From the cell containing the given text, extract its center point as [x, y] coordinate. 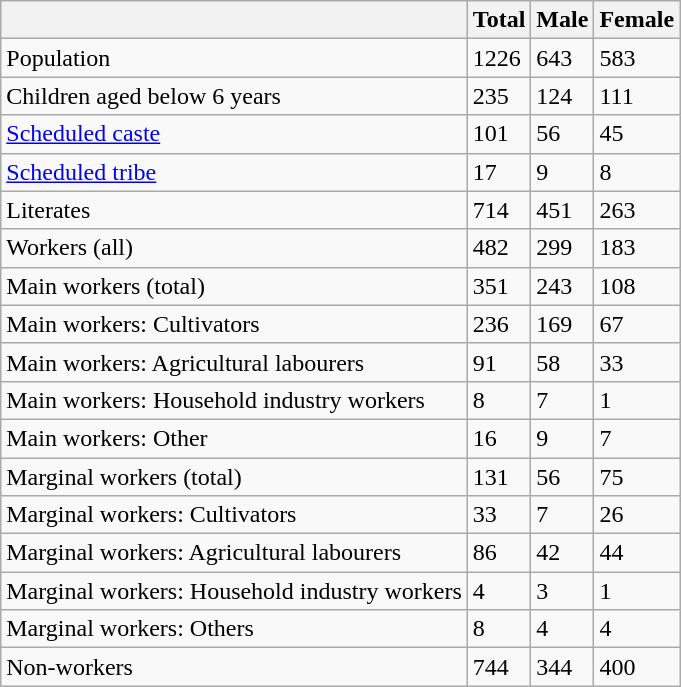
351 [499, 286]
91 [499, 362]
Marginal workers: Household industry workers [234, 591]
124 [562, 96]
744 [499, 667]
Total [499, 20]
Workers (all) [234, 248]
58 [562, 362]
Non-workers [234, 667]
236 [499, 324]
Main workers (total) [234, 286]
183 [637, 248]
Marginal workers: Cultivators [234, 515]
Male [562, 20]
235 [499, 96]
Main workers: Household industry workers [234, 400]
400 [637, 667]
Female [637, 20]
111 [637, 96]
Children aged below 6 years [234, 96]
243 [562, 286]
Marginal workers (total) [234, 477]
Marginal workers: Others [234, 629]
Scheduled tribe [234, 172]
451 [562, 210]
3 [562, 591]
26 [637, 515]
263 [637, 210]
45 [637, 134]
169 [562, 324]
583 [637, 58]
101 [499, 134]
16 [499, 438]
Main workers: Agricultural labourers [234, 362]
Population [234, 58]
108 [637, 286]
67 [637, 324]
Main workers: Other [234, 438]
44 [637, 553]
299 [562, 248]
75 [637, 477]
86 [499, 553]
482 [499, 248]
Main workers: Cultivators [234, 324]
714 [499, 210]
17 [499, 172]
1226 [499, 58]
Marginal workers: Agricultural labourers [234, 553]
643 [562, 58]
131 [499, 477]
344 [562, 667]
Scheduled caste [234, 134]
Literates [234, 210]
42 [562, 553]
